Find where the given text appears and provide that cell's center as (x, y) coordinate. 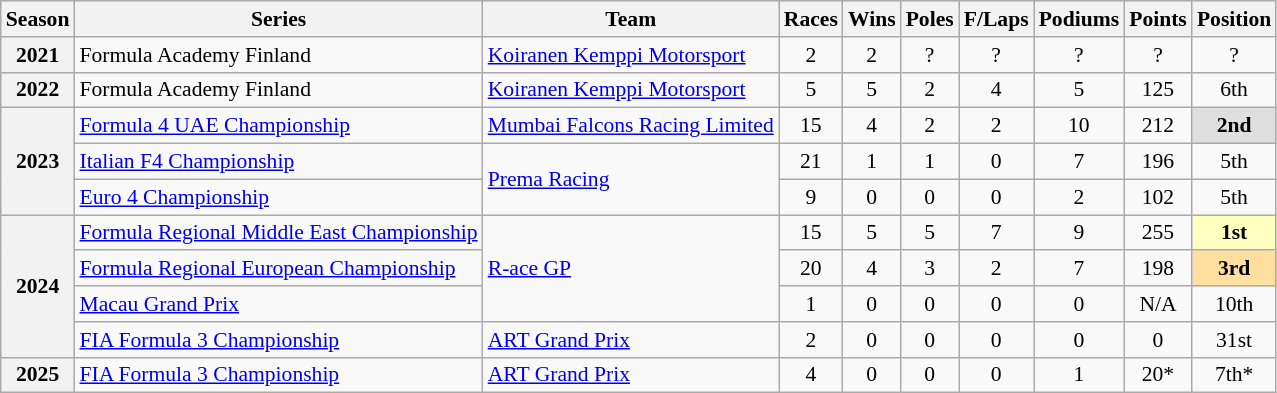
198 (1158, 269)
31st (1234, 340)
Races (811, 19)
10th (1234, 304)
F/Laps (996, 19)
10 (1080, 126)
2nd (1234, 126)
2022 (38, 90)
255 (1158, 233)
21 (811, 162)
3 (930, 269)
Formula Regional Middle East Championship (278, 233)
2023 (38, 162)
125 (1158, 90)
3rd (1234, 269)
Season (38, 19)
Podiums (1080, 19)
Italian F4 Championship (278, 162)
6th (1234, 90)
Points (1158, 19)
Poles (930, 19)
102 (1158, 197)
196 (1158, 162)
Formula 4 UAE Championship (278, 126)
Macau Grand Prix (278, 304)
20 (811, 269)
R-ace GP (631, 268)
2021 (38, 55)
Wins (872, 19)
Mumbai Falcons Racing Limited (631, 126)
N/A (1158, 304)
Euro 4 Championship (278, 197)
Series (278, 19)
Prema Racing (631, 180)
2024 (38, 286)
212 (1158, 126)
2025 (38, 375)
Formula Regional European Championship (278, 269)
20* (1158, 375)
1st (1234, 233)
Position (1234, 19)
Team (631, 19)
7th* (1234, 375)
